Provide the [X, Y] coordinate of the cell's center where the given text is located.  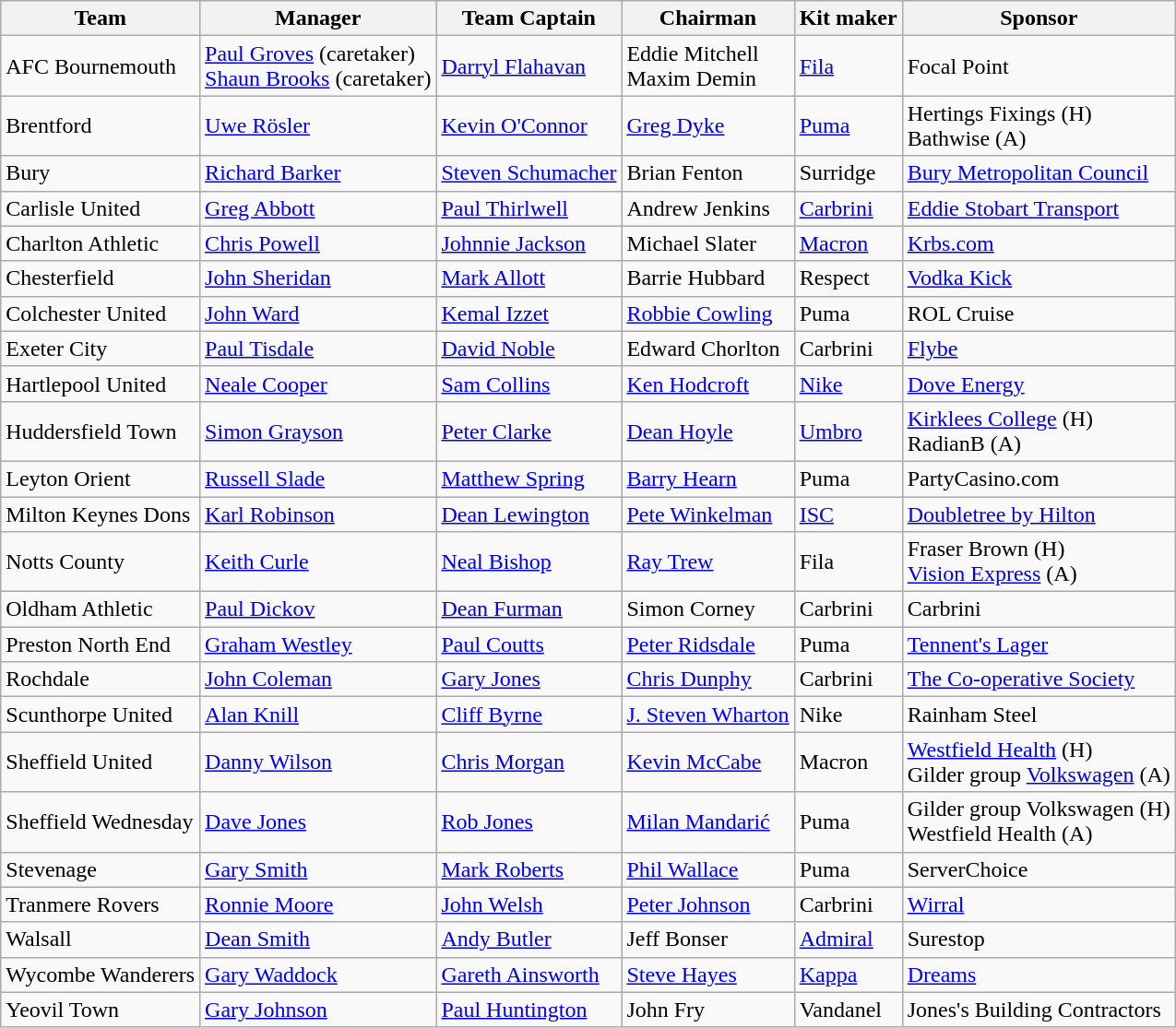
Eddie Mitchell Maxim Demin [708, 66]
Dean Lewington [529, 514]
ROL Cruise [1039, 313]
Andrew Jenkins [708, 208]
Rochdale [101, 679]
John Welsh [529, 904]
Gary Johnson [318, 1010]
Team Captain [529, 18]
Kemal Izzet [529, 313]
Uwe Rösler [318, 125]
Manager [318, 18]
Ronnie Moore [318, 904]
Sponsor [1039, 18]
John Coleman [318, 679]
Tranmere Rovers [101, 904]
Walsall [101, 939]
Rainham Steel [1039, 715]
Alan Knill [318, 715]
Brian Fenton [708, 173]
Dove Energy [1039, 384]
ISC [849, 514]
Dave Jones [318, 822]
Greg Dyke [708, 125]
Vandanel [849, 1010]
Dean Hoyle [708, 431]
Richard Barker [318, 173]
Dreams [1039, 975]
Gary Smith [318, 869]
Sheffield Wednesday [101, 822]
Karl Robinson [318, 514]
Neal Bishop [529, 562]
Steve Hayes [708, 975]
Johnnie Jackson [529, 243]
Kappa [849, 975]
Mark Allott [529, 278]
Huddersfield Town [101, 431]
David Noble [529, 349]
Ken Hodcroft [708, 384]
Paul Coutts [529, 644]
Steven Schumacher [529, 173]
Greg Abbott [318, 208]
Kit maker [849, 18]
Stevenage [101, 869]
Scunthorpe United [101, 715]
Kirklees College (H) RadianB (A) [1039, 431]
Dean Furman [529, 609]
Carlisle United [101, 208]
Notts County [101, 562]
Bury Metropolitan Council [1039, 173]
Dean Smith [318, 939]
John Fry [708, 1010]
Krbs.com [1039, 243]
Peter Clarke [529, 431]
Oldham Athletic [101, 609]
Cliff Byrne [529, 715]
John Ward [318, 313]
Danny Wilson [318, 762]
Neale Cooper [318, 384]
Edward Chorlton [708, 349]
Kevin McCabe [708, 762]
ServerChoice [1039, 869]
Wycombe Wanderers [101, 975]
Vodka Kick [1039, 278]
Chris Powell [318, 243]
Rob Jones [529, 822]
Kevin O'Connor [529, 125]
Wirral [1039, 904]
Paul Dickov [318, 609]
Team [101, 18]
Brentford [101, 125]
Phil Wallace [708, 869]
Sheffield United [101, 762]
AFC Bournemouth [101, 66]
Surridge [849, 173]
Gary Jones [529, 679]
Colchester United [101, 313]
Peter Johnson [708, 904]
Ray Trew [708, 562]
Surestop [1039, 939]
Jeff Bonser [708, 939]
Respect [849, 278]
Hartlepool United [101, 384]
Westfield Health (H) Gilder group Volkswagen (A) [1039, 762]
Barry Hearn [708, 479]
Simon Grayson [318, 431]
Chairman [708, 18]
Preston North End [101, 644]
Sam Collins [529, 384]
Jones's Building Contractors [1039, 1010]
Paul Groves (caretaker) Shaun Brooks (caretaker) [318, 66]
Leyton Orient [101, 479]
Matthew Spring [529, 479]
Robbie Cowling [708, 313]
Simon Corney [708, 609]
Gilder group Volkswagen (H) Westfield Health (A) [1039, 822]
Exeter City [101, 349]
Flybe [1039, 349]
Tennent's Lager [1039, 644]
The Co-operative Society [1039, 679]
Admiral [849, 939]
Milton Keynes Dons [101, 514]
Keith Curle [318, 562]
Umbro [849, 431]
Gary Waddock [318, 975]
Paul Huntington [529, 1010]
Pete Winkelman [708, 514]
Eddie Stobart Transport [1039, 208]
Mark Roberts [529, 869]
J. Steven Wharton [708, 715]
Paul Tisdale [318, 349]
Peter Ridsdale [708, 644]
Graham Westley [318, 644]
Charlton Athletic [101, 243]
Chris Dunphy [708, 679]
Fraser Brown (H)Vision Express (A) [1039, 562]
Michael Slater [708, 243]
Chesterfield [101, 278]
John Sheridan [318, 278]
Darryl Flahavan [529, 66]
Hertings Fixings (H)Bathwise (A) [1039, 125]
Chris Morgan [529, 762]
Bury [101, 173]
Gareth Ainsworth [529, 975]
Yeovil Town [101, 1010]
Doubletree by Hilton [1039, 514]
Paul Thirlwell [529, 208]
Focal Point [1039, 66]
PartyCasino.com [1039, 479]
Barrie Hubbard [708, 278]
Russell Slade [318, 479]
Andy Butler [529, 939]
Milan Mandarić [708, 822]
